Scan for the cell matching the given text and deliver its (X, Y) coordinate at center. 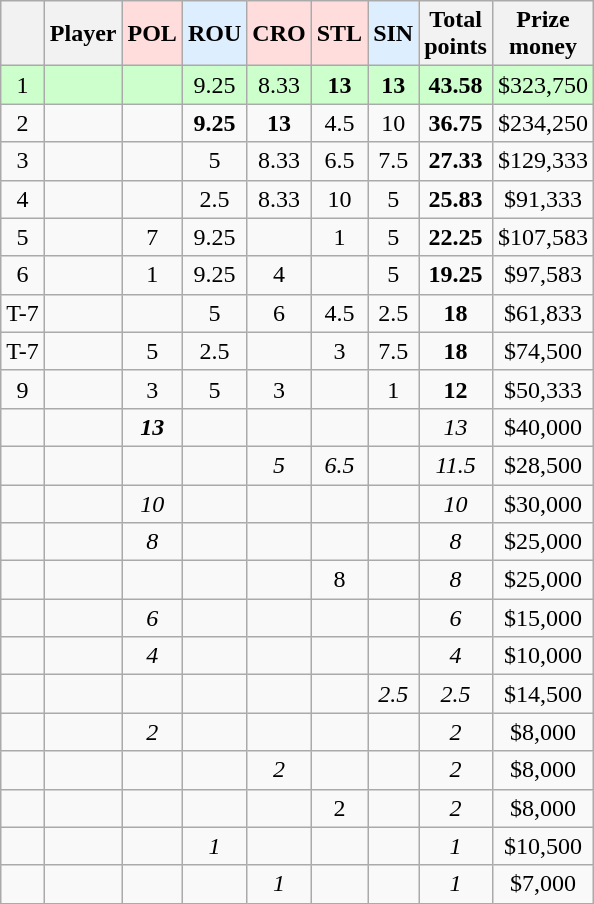
POL (152, 34)
Prizemoney (542, 34)
27.33 (456, 161)
$323,750 (542, 85)
$10,500 (542, 846)
43.58 (456, 85)
$61,833 (542, 313)
$91,333 (542, 199)
$97,583 (542, 275)
$234,250 (542, 123)
$28,500 (542, 465)
19.25 (456, 275)
CRO (279, 34)
$40,000 (542, 427)
$10,000 (542, 656)
25.83 (456, 199)
Player (83, 34)
12 (456, 389)
$30,000 (542, 503)
$14,500 (542, 694)
$7,000 (542, 884)
$74,500 (542, 351)
$15,000 (542, 618)
$107,583 (542, 237)
ROU (214, 34)
SIN (394, 34)
Totalpoints (456, 34)
22.25 (456, 237)
$50,333 (542, 389)
11.5 (456, 465)
36.75 (456, 123)
$129,333 (542, 161)
7 (152, 237)
STL (339, 34)
9 (23, 389)
